Determine the (x, y) coordinate at the center of the cell enclosing the given text.  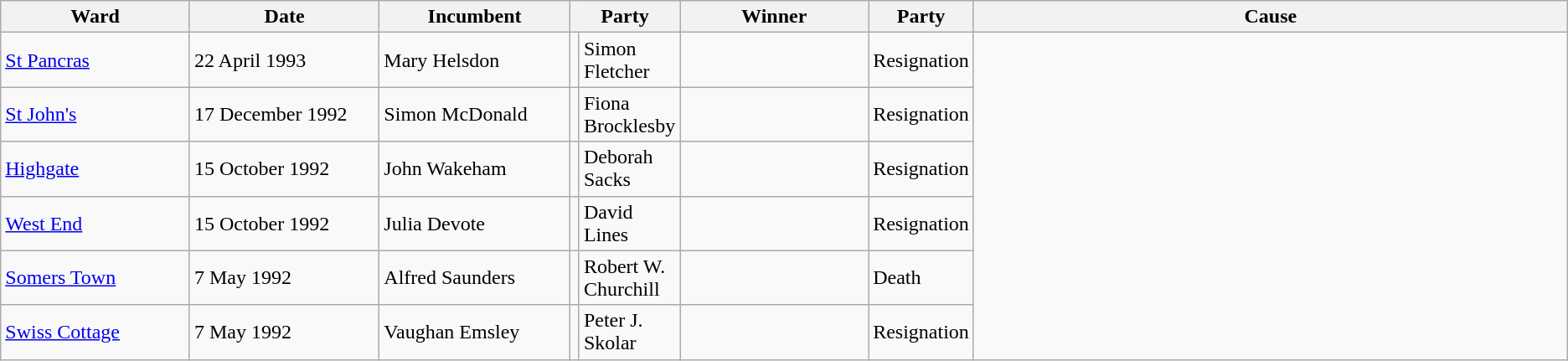
Deborah Sacks (629, 169)
Mary Helsdon (474, 60)
Vaughan Emsley (474, 332)
Highgate (95, 169)
Simon Fletcher (629, 60)
St Pancras (95, 60)
Death (921, 278)
Incumbent (474, 17)
Peter J. Skolar (629, 332)
Simon McDonald (474, 114)
Fiona Brocklesby (629, 114)
Date (284, 17)
John Wakeham (474, 169)
Somers Town (95, 278)
Swiss Cottage (95, 332)
West End (95, 223)
St John's (95, 114)
22 April 1993 (284, 60)
Winner (774, 17)
Robert W. Churchill (629, 278)
David Lines (629, 223)
Cause (1270, 17)
Ward (95, 17)
17 December 1992 (284, 114)
Alfred Saunders (474, 278)
Julia Devote (474, 223)
